Pinpoint the cell where the given text exists, returning its [x, y] midpoint coordinate. 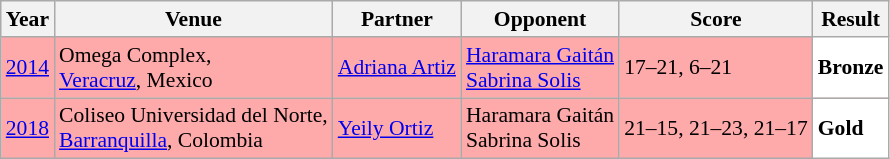
Partner [397, 19]
Opponent [540, 19]
Adriana Artiz [397, 68]
Score [716, 19]
2018 [28, 128]
2014 [28, 68]
Coliseo Universidad del Norte,Barranquilla, Colombia [194, 128]
Bronze [851, 68]
21–15, 21–23, 21–17 [716, 128]
Result [851, 19]
Venue [194, 19]
Omega Complex,Veracruz, Mexico [194, 68]
Gold [851, 128]
Yeily Ortiz [397, 128]
17–21, 6–21 [716, 68]
Year [28, 19]
